Extract the (x, y) coordinate from the center of the cell holding the provided text.  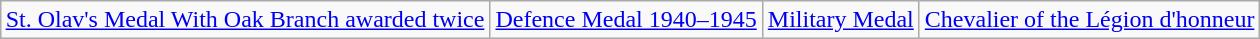
Military Medal (840, 20)
Chevalier of the Légion d'honneur (1090, 20)
Defence Medal 1940–1945 (626, 20)
St. Olav's Medal With Oak Branch awarded twice (245, 20)
